Determine the [X, Y] coordinate at the center of the cell enclosing the given text.  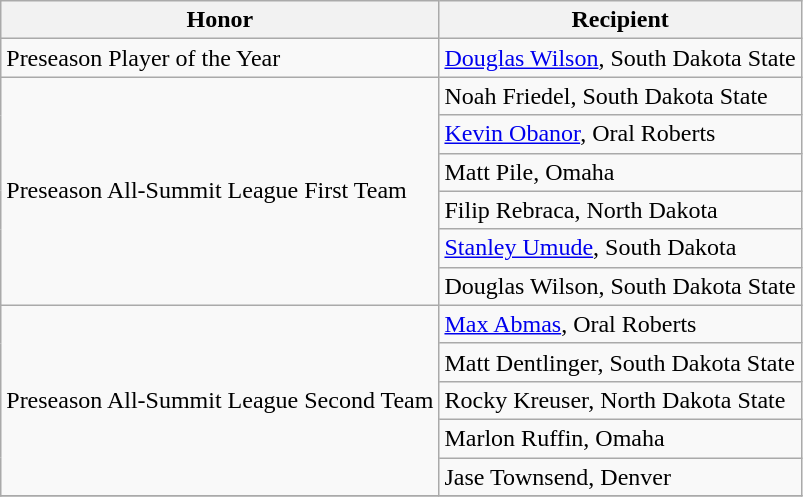
Filip Rebraca, North Dakota [620, 210]
Matt Pile, Omaha [620, 172]
Marlon Ruffin, Omaha [620, 438]
Rocky Kreuser, North Dakota State [620, 400]
Matt Dentlinger, South Dakota State [620, 362]
Preseason All-Summit League Second Team [220, 400]
Kevin Obanor, Oral Roberts [620, 134]
Noah Friedel, South Dakota State [620, 96]
Max Abmas, Oral Roberts [620, 324]
Honor [220, 20]
Stanley Umude, South Dakota [620, 248]
Recipient [620, 20]
Preseason Player of the Year [220, 58]
Preseason All-Summit League First Team [220, 191]
Jase Townsend, Denver [620, 477]
